Identify which cell holds the provided text, then report its [X, Y] central coordinate. 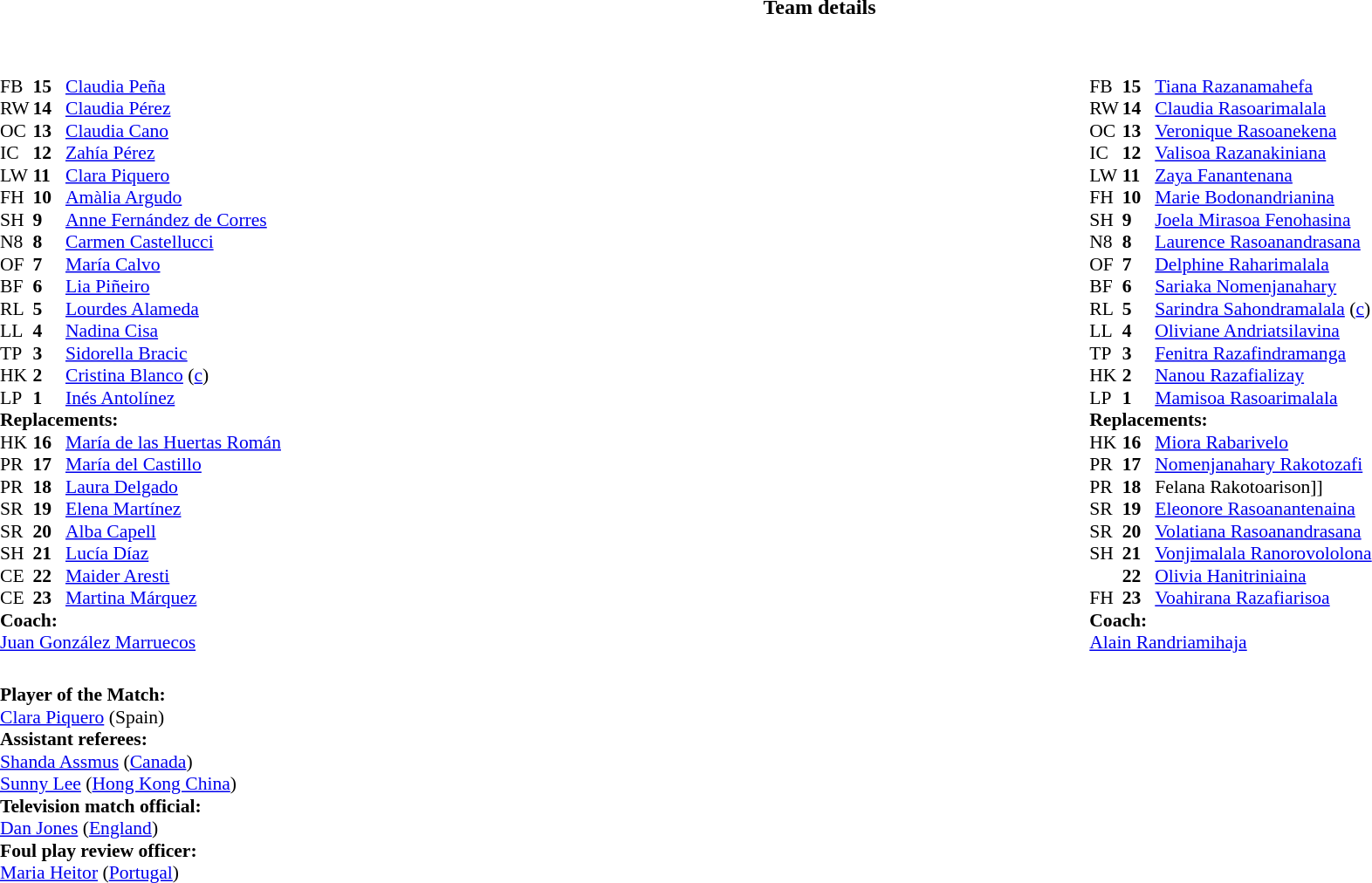
Lucía Díaz [173, 554]
Marie Bodonandrianina [1263, 198]
María del Castillo [173, 465]
Veronique Rasoanekena [1263, 131]
Laurence Rasoanandrasana [1263, 242]
Claudia Pérez [173, 109]
Tiana Razanamahefa [1263, 86]
María Calvo [173, 264]
Nadina Cisa [173, 331]
Felana Rakotoarison]] [1263, 487]
Alba Capell [173, 531]
Claudia Rasoarimalala [1263, 109]
Laura Delgado [173, 487]
Elena Martínez [173, 509]
Claudia Peña [173, 86]
Martina Márquez [173, 598]
Zaya Fanantenana [1263, 175]
Miora Rabarivelo [1263, 442]
Oliviane Andriatsilavina [1263, 331]
Eleonore Rasoanantenaina [1263, 509]
María de las Huertas Román [173, 442]
Zahía Pérez [173, 153]
Mamisoa Rasoarimalala [1263, 398]
Lourdes Alameda [173, 309]
Volatiana Rasoanandrasana [1263, 531]
Voahirana Razafiarisoa [1263, 598]
Olivia Hanitriniaina [1263, 576]
Amàlia Argudo [173, 198]
Vonjimalala Ranorovololona [1263, 554]
Fenitra Razafindramanga [1263, 353]
Anne Fernández de Corres [173, 220]
Claudia Cano [173, 131]
Lia Piñeiro [173, 287]
Carmen Castellucci [173, 242]
Inés Antolínez [173, 398]
Sarindra Sahondramalala (c) [1263, 309]
Maider Aresti [173, 576]
Sariaka Nomenjanahary [1263, 287]
Alain Randriamihaja [1231, 643]
Cristina Blanco (c) [173, 376]
Juan González Marruecos [141, 643]
Sidorella Bracic [173, 353]
Delphine Raharimalala [1263, 264]
Clara Piquero [173, 175]
Nanou Razafializay [1263, 376]
Joela Mirasoa Fenohasina [1263, 220]
Valisoa Razanakiniana [1263, 153]
Nomenjanahary Rakotozafi [1263, 465]
